Extract the (X, Y) coordinate from the center of the cell holding the provided text.  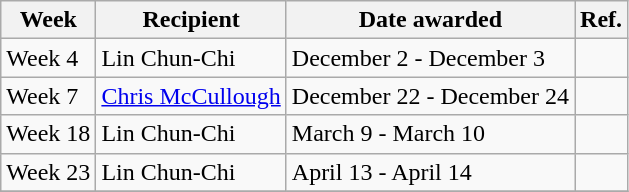
Chris McCullough (191, 96)
April 13 - April 14 (430, 172)
Date awarded (430, 20)
Week 4 (48, 58)
Week 23 (48, 172)
December 22 - December 24 (430, 96)
Week 18 (48, 134)
March 9 - March 10 (430, 134)
Week 7 (48, 96)
December 2 - December 3 (430, 58)
Recipient (191, 20)
Ref. (602, 20)
Week (48, 20)
